Extract the (x, y) coordinate from the center of the cell holding the provided text.  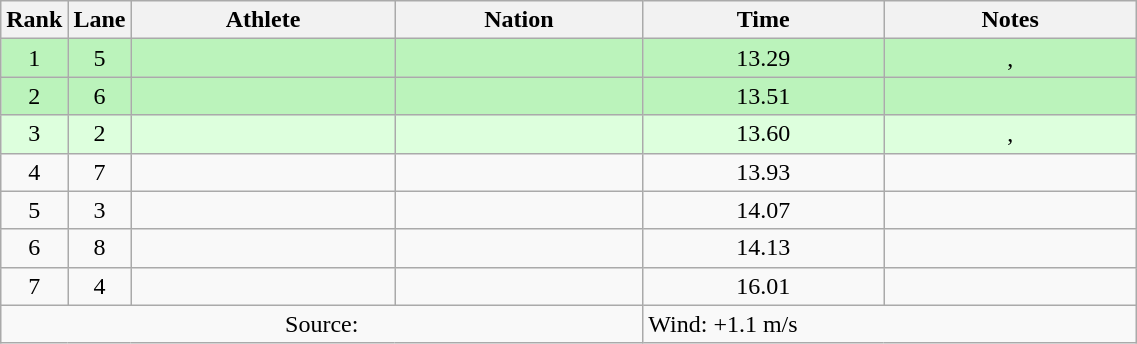
13.93 (764, 172)
Lane (100, 20)
13.51 (764, 96)
8 (100, 248)
1 (34, 58)
14.07 (764, 210)
Nation (519, 20)
Source: (322, 324)
13.29 (764, 58)
Time (764, 20)
Rank (34, 20)
16.01 (764, 286)
Notes (1010, 20)
Athlete (263, 20)
Wind: +1.1 m/s (890, 324)
13.60 (764, 134)
14.13 (764, 248)
